Determine the (X, Y) coordinate at the center of the cell enclosing the given text.  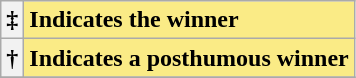
Indicates a posthumous winner (189, 58)
† (12, 58)
‡ (12, 20)
Indicates the winner (189, 20)
